Pinpoint the cell where the given text exists, returning its [x, y] midpoint coordinate. 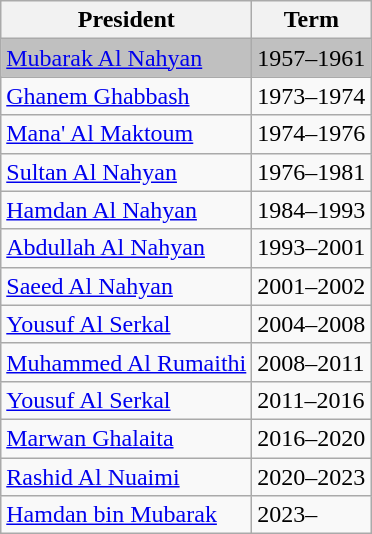
Term [312, 20]
2001–2002 [312, 286]
Sultan Al Nahyan [126, 172]
2011–2016 [312, 400]
2016–2020 [312, 438]
1993–2001 [312, 248]
Muhammed Al Rumaithi [126, 362]
2020–2023 [312, 477]
Ghanem Ghabbash [126, 96]
Mubarak Al Nahyan [126, 58]
Abdullah Al Nahyan [126, 248]
Rashid Al Nuaimi [126, 477]
Hamdan bin Mubarak [126, 515]
Hamdan Al Nahyan [126, 210]
2004–2008 [312, 324]
1976–1981 [312, 172]
Saeed Al Nahyan [126, 286]
President [126, 20]
1973–1974 [312, 96]
1984–1993 [312, 210]
1974–1976 [312, 134]
2023– [312, 515]
1957–1961 [312, 58]
2008–2011 [312, 362]
Marwan Ghalaita [126, 438]
Mana' Al Maktoum [126, 134]
